Return [x, y] of the center of cell containing provided text 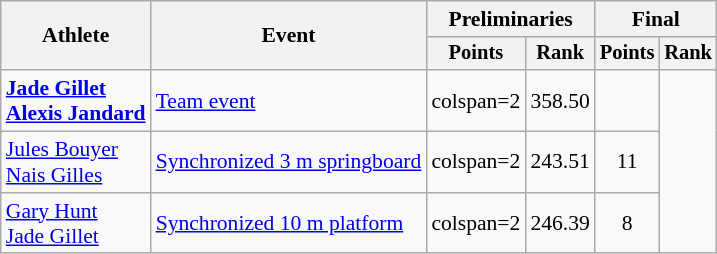
Synchronized 3 m springboard [289, 162]
Team event [289, 100]
246.39 [560, 224]
Final [656, 19]
11 [627, 162]
Jade GilletAlexis Jandard [76, 100]
358.50 [560, 100]
Athlete [76, 36]
Jules BouyerNais Gilles [76, 162]
Synchronized 10 m platform [289, 224]
Event [289, 36]
8 [627, 224]
243.51 [560, 162]
Preliminaries [510, 19]
Gary HuntJade Gillet [76, 224]
